Determine the [x, y] coordinate at the center of the cell enclosing the given text.  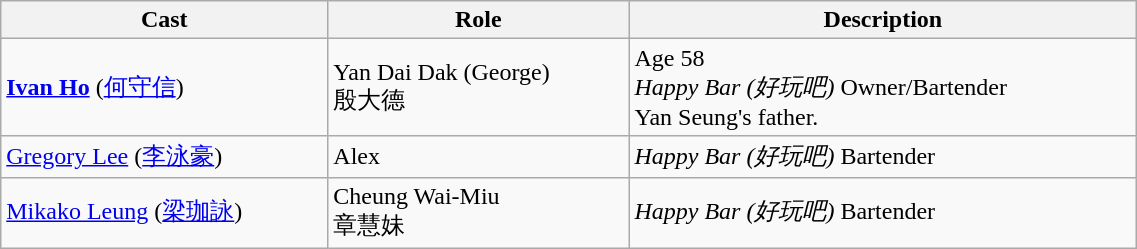
Alex [478, 156]
Role [478, 20]
Gregory Lee (李泳豪) [164, 156]
Mikako Leung (梁珈詠) [164, 213]
Cast [164, 20]
Yan Dai Dak (George) 殷大德 [478, 88]
Description [883, 20]
Ivan Ho (何守信) [164, 88]
Age 58Happy Bar (好玩吧) Owner/Bartender Yan Seung's father. [883, 88]
Cheung Wai-Miu 章慧妹 [478, 213]
